Provide the (x, y) coordinate of the cell's center where the given text is located.  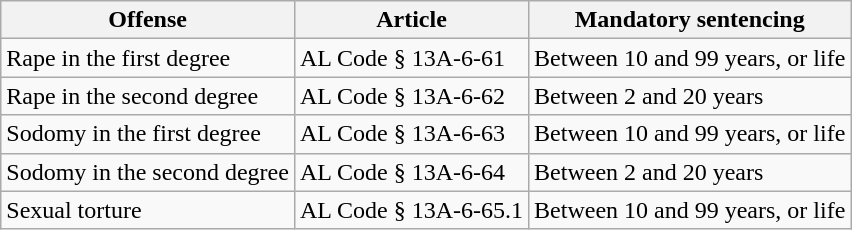
Article (411, 20)
Rape in the second degree (148, 96)
AL Code § 13A-6-62 (411, 96)
Sodomy in the second degree (148, 172)
AL Code § 13A-6-63 (411, 134)
AL Code § 13A-6-61 (411, 58)
AL Code § 13A-6-65.1 (411, 210)
Sodomy in the first degree (148, 134)
Offense (148, 20)
Rape in the first degree (148, 58)
Mandatory sentencing (690, 20)
Sexual torture (148, 210)
AL Code § 13A-6-64 (411, 172)
